Capture the cell that displays the provided text and extract its (x, y) central coordinate. 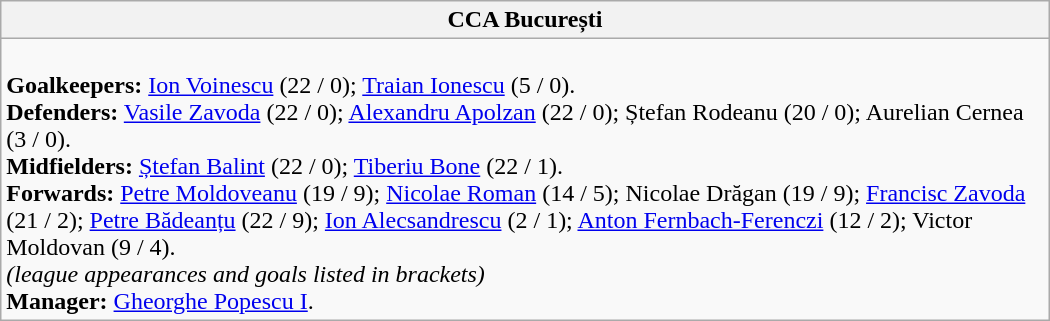
CCA București (525, 20)
